Find where the given text appears and provide that cell's center as [X, Y] coordinate. 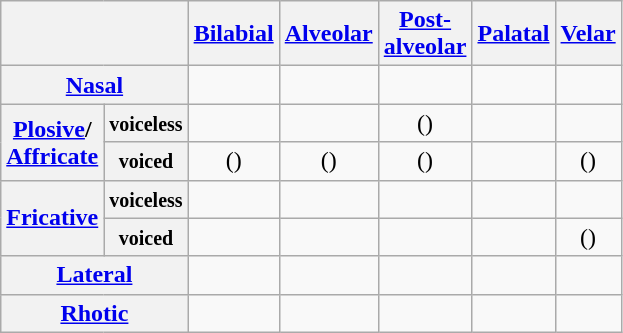
Bilabial [234, 34]
Alveolar [328, 34]
Palatal [514, 34]
Plosive/Affricate [52, 142]
Rhotic [94, 313]
Lateral [94, 275]
Velar [588, 34]
Post-alveolar [425, 34]
Nasal [94, 85]
Fricative [52, 218]
